Capture the cell that displays the provided text and extract its [x, y] central coordinate. 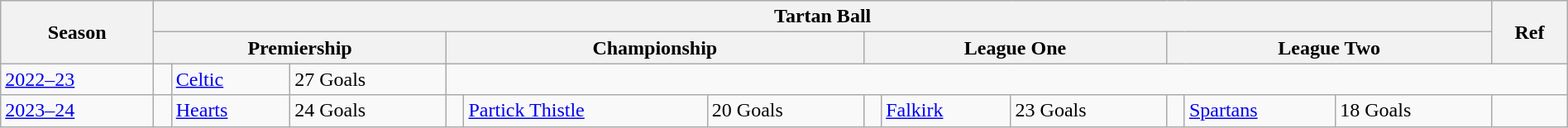
20 Goals [786, 111]
League One [1016, 48]
Hearts [230, 111]
27 Goals [369, 79]
Spartans [1260, 111]
18 Goals [1414, 111]
23 Goals [1088, 111]
2022–23 [78, 79]
2023–24 [78, 111]
24 Goals [369, 111]
League Two [1330, 48]
Ref [1530, 32]
Season [78, 32]
Premiership [300, 48]
Falkirk [946, 111]
Tartan Ball [823, 17]
Championship [655, 48]
Celtic [230, 79]
Partick Thistle [586, 111]
